Find where the given text appears and provide that cell's center as [x, y] coordinate. 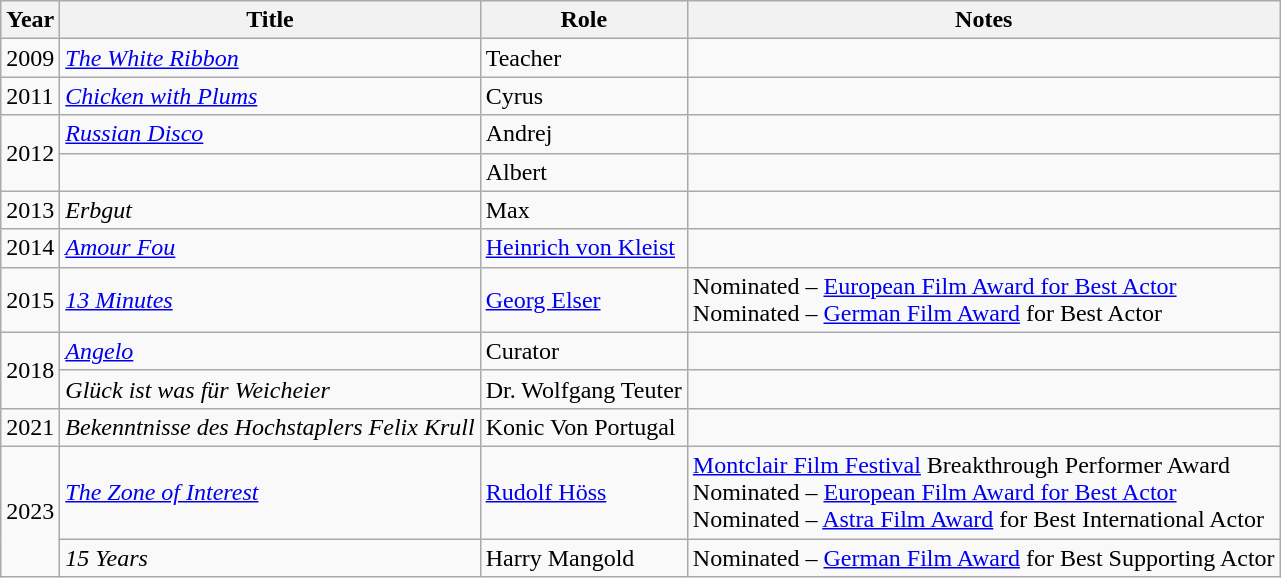
2011 [30, 96]
13 Minutes [270, 300]
2015 [30, 300]
Konic Von Portugal [584, 427]
Role [584, 20]
Rudolf Höss [584, 492]
2012 [30, 153]
Andrej [584, 134]
Year [30, 20]
Teacher [584, 58]
Chicken with Plums [270, 96]
Dr. Wolfgang Teuter [584, 389]
Albert [584, 172]
Curator [584, 351]
Glück ist was für Weicheier [270, 389]
2014 [30, 248]
Nominated – German Film Award for Best Supporting Actor [984, 557]
2021 [30, 427]
Erbgut [270, 210]
15 Years [270, 557]
Bekenntnisse des Hochstaplers Felix Krull [270, 427]
Amour Fou [270, 248]
Notes [984, 20]
Title [270, 20]
Georg Elser [584, 300]
Heinrich von Kleist [584, 248]
Max [584, 210]
The White Ribbon [270, 58]
Cyrus [584, 96]
Harry Mangold [584, 557]
Angelo [270, 351]
Nominated – European Film Award for Best ActorNominated – German Film Award for Best Actor [984, 300]
2018 [30, 370]
Russian Disco [270, 134]
2009 [30, 58]
The Zone of Interest [270, 492]
2023 [30, 511]
2013 [30, 210]
